Search for the cell housing the specified text and yield its (x, y) center coordinate. 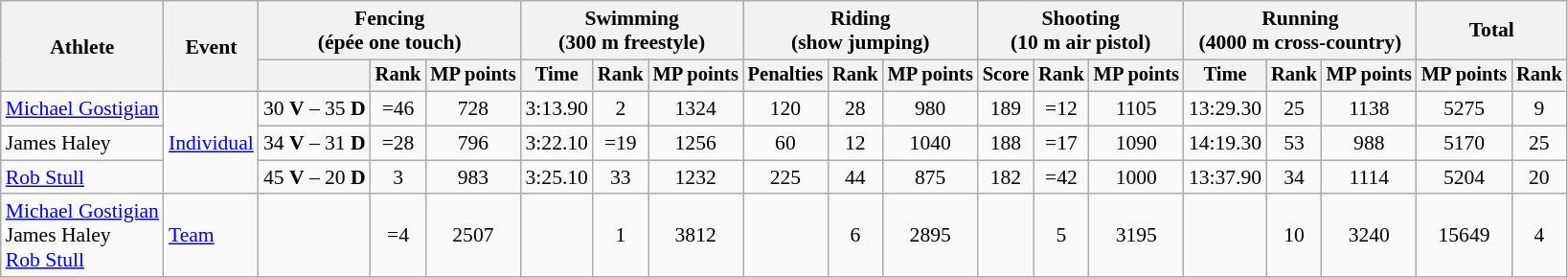
12 (855, 144)
Swimming(300 m freestyle) (631, 31)
3812 (695, 236)
Rob Stull (82, 177)
182 (1006, 177)
53 (1294, 144)
1114 (1370, 177)
=12 (1061, 109)
20 (1539, 177)
15649 (1464, 236)
1105 (1136, 109)
5 (1061, 236)
=17 (1061, 144)
=19 (621, 144)
1 (621, 236)
3:22.10 (556, 144)
2507 (473, 236)
44 (855, 177)
13:29.30 (1225, 109)
875 (931, 177)
Athlete (82, 46)
Penalties (785, 76)
=28 (398, 144)
120 (785, 109)
10 (1294, 236)
728 (473, 109)
6 (855, 236)
1090 (1136, 144)
45 V – 20 D (314, 177)
Riding(show jumping) (860, 31)
3:13.90 (556, 109)
2 (621, 109)
3240 (1370, 236)
James Haley (82, 144)
9 (1539, 109)
3:25.10 (556, 177)
5204 (1464, 177)
13:37.90 (1225, 177)
Running(4000 m cross-country) (1301, 31)
Total (1492, 31)
189 (1006, 109)
Team (211, 236)
796 (473, 144)
983 (473, 177)
=46 (398, 109)
1324 (695, 109)
14:19.30 (1225, 144)
1138 (1370, 109)
34 V – 31 D (314, 144)
30 V – 35 D (314, 109)
Michael GostigianJames HaleyRob Stull (82, 236)
60 (785, 144)
Michael Gostigian (82, 109)
1256 (695, 144)
225 (785, 177)
Shooting(10 m air pistol) (1080, 31)
3195 (1136, 236)
188 (1006, 144)
3 (398, 177)
Fencing(épée one touch) (390, 31)
33 (621, 177)
=42 (1061, 177)
4 (1539, 236)
1000 (1136, 177)
=4 (398, 236)
1040 (931, 144)
5275 (1464, 109)
1232 (695, 177)
Event (211, 46)
988 (1370, 144)
5170 (1464, 144)
2895 (931, 236)
Individual (211, 144)
28 (855, 109)
980 (931, 109)
Score (1006, 76)
34 (1294, 177)
